For the text-containing cell, return its midpoint in (x, y) coordinate format. 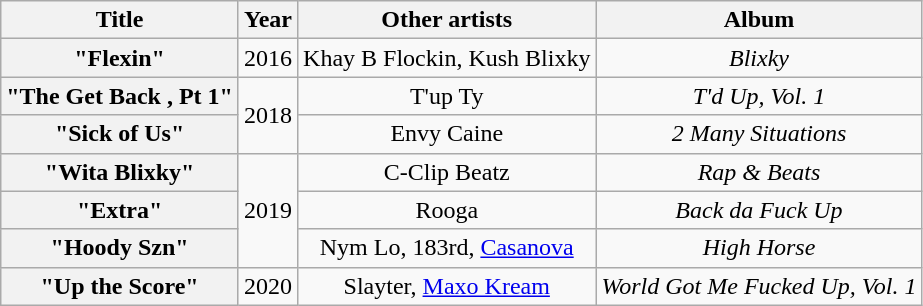
"Hoody Szn" (120, 248)
Rap & Beats (759, 172)
"Sick of Us" (120, 134)
"Flexin" (120, 58)
High Horse (759, 248)
2018 (268, 115)
"Extra" (120, 210)
"The Get Back , Pt 1" (120, 96)
Rooga (447, 210)
Blixky (759, 58)
T'up Ty (447, 96)
Nym Lo, 183rd, Casanova (447, 248)
Other artists (447, 20)
2020 (268, 286)
2 Many Situations (759, 134)
Khay B Flockin, Kush Blixky (447, 58)
2019 (268, 210)
Back da Fuck Up (759, 210)
2016 (268, 58)
"Wita Blixky" (120, 172)
"Up the Score" (120, 286)
T'd Up, Vol. 1 (759, 96)
C-Clip Beatz (447, 172)
Album (759, 20)
Year (268, 20)
Envy Caine (447, 134)
Title (120, 20)
Slayter, Maxo Kream (447, 286)
World Got Me Fucked Up, Vol. 1 (759, 286)
